From the cell containing the given text, extract its center point as (X, Y) coordinate. 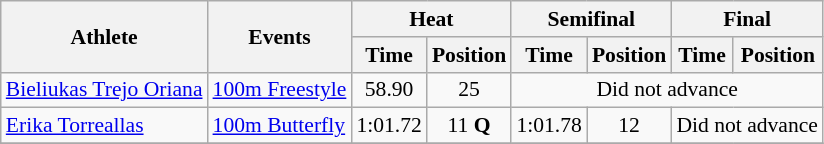
Final (747, 19)
100m Butterfly (280, 126)
Bieliukas Trejo Oriana (104, 90)
Events (280, 36)
Semifinal (591, 19)
12 (629, 126)
Athlete (104, 36)
25 (469, 90)
11 Q (469, 126)
Erika Torreallas (104, 126)
1:01.78 (548, 126)
1:01.72 (388, 126)
100m Freestyle (280, 90)
58.90 (388, 90)
Heat (431, 19)
